Detect which cell encompasses the target text, then output its (X, Y) center coordinate. 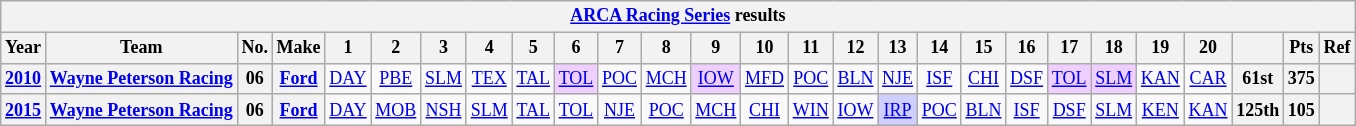
Year (24, 48)
10 (765, 48)
3 (444, 48)
16 (1027, 48)
No. (254, 48)
Pts (1302, 48)
20 (1208, 48)
WIN (810, 110)
14 (939, 48)
6 (576, 48)
19 (1161, 48)
105 (1302, 110)
125th (1258, 110)
MOB (396, 110)
ARCA Racing Series results (678, 16)
NSH (444, 110)
CAR (1208, 78)
Ref (1337, 48)
IRP (898, 110)
TEX (489, 78)
2015 (24, 110)
18 (1114, 48)
4 (489, 48)
375 (1302, 78)
PBE (396, 78)
Team (141, 48)
5 (533, 48)
9 (716, 48)
2010 (24, 78)
1 (348, 48)
7 (620, 48)
15 (984, 48)
13 (898, 48)
61st (1258, 78)
MFD (765, 78)
2 (396, 48)
11 (810, 48)
Make (298, 48)
8 (666, 48)
KEN (1161, 110)
12 (856, 48)
17 (1068, 48)
